Extract the (x, y) coordinate from the center of the cell holding the provided text.  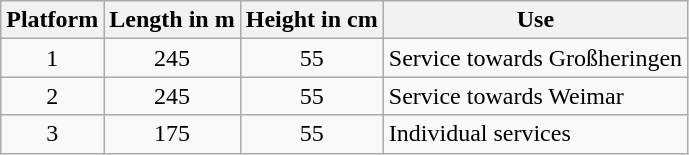
175 (172, 134)
Service towards Großheringen (535, 58)
3 (52, 134)
Individual services (535, 134)
Height in cm (312, 20)
Length in m (172, 20)
1 (52, 58)
Use (535, 20)
Platform (52, 20)
Service towards Weimar (535, 96)
2 (52, 96)
